Find where the given text appears and provide that cell's center as [X, Y] coordinate. 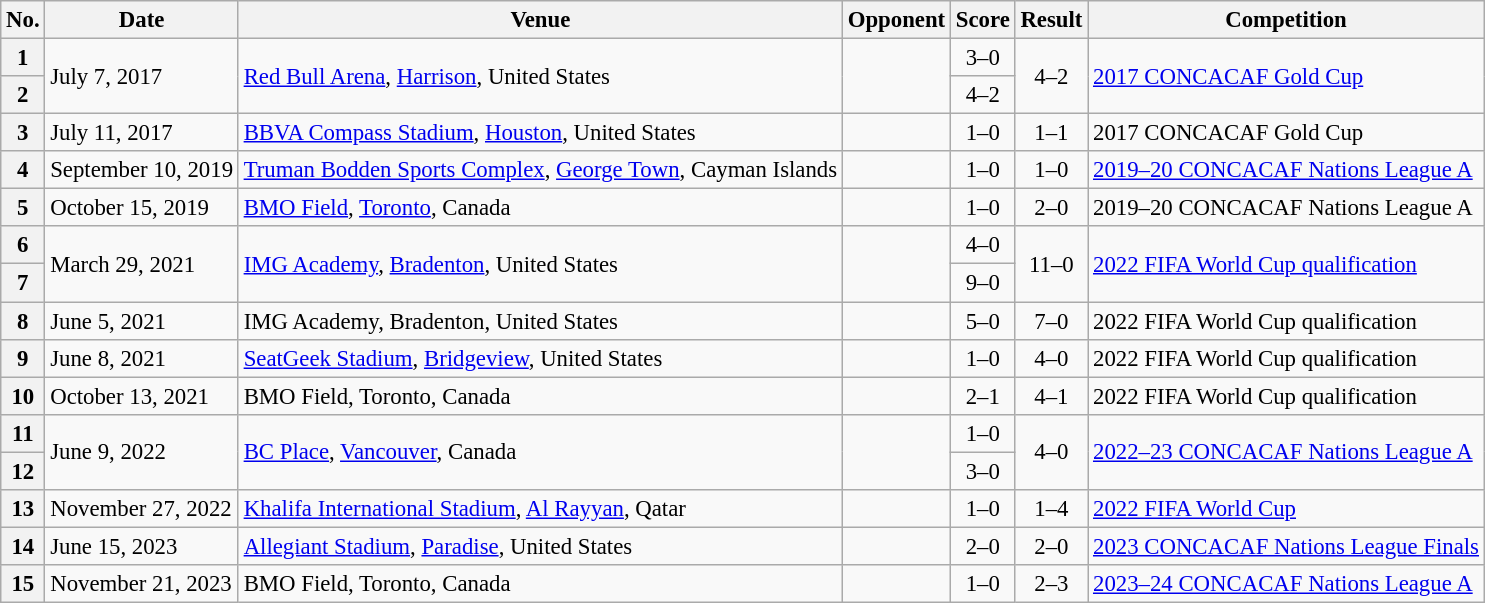
1 [23, 58]
June 15, 2023 [142, 546]
3 [23, 133]
June 9, 2022 [142, 452]
5 [23, 208]
Allegiant Stadium, Paradise, United States [540, 546]
No. [23, 20]
6 [23, 245]
14 [23, 546]
Venue [540, 20]
October 13, 2021 [142, 396]
11 [23, 433]
2023 CONCACAF Nations League Finals [1286, 546]
4 [23, 170]
10 [23, 396]
Opponent [896, 20]
2023–24 CONCACAF Nations League A [1286, 584]
4–1 [1052, 396]
Khalifa International Stadium, Al Rayyan, Qatar [540, 509]
Truman Bodden Sports Complex, George Town, Cayman Islands [540, 170]
7–0 [1052, 321]
9–0 [982, 283]
Red Bull Arena, Harrison, United States [540, 76]
September 10, 2019 [142, 170]
Score [982, 20]
5–0 [982, 321]
2022–23 CONCACAF Nations League A [1286, 452]
June 5, 2021 [142, 321]
13 [23, 509]
9 [23, 358]
BC Place, Vancouver, Canada [540, 452]
2–1 [982, 396]
November 27, 2022 [142, 509]
July 7, 2017 [142, 76]
12 [23, 471]
Result [1052, 20]
June 8, 2021 [142, 358]
11–0 [1052, 264]
SeatGeek Stadium, Bridgeview, United States [540, 358]
Competition [1286, 20]
March 29, 2021 [142, 264]
8 [23, 321]
2 [23, 95]
7 [23, 283]
BBVA Compass Stadium, Houston, United States [540, 133]
October 15, 2019 [142, 208]
November 21, 2023 [142, 584]
15 [23, 584]
July 11, 2017 [142, 133]
1–1 [1052, 133]
2022 FIFA World Cup [1286, 509]
Date [142, 20]
2–3 [1052, 584]
1–4 [1052, 509]
